For the text-containing cell, return its midpoint in [X, Y] coordinate format. 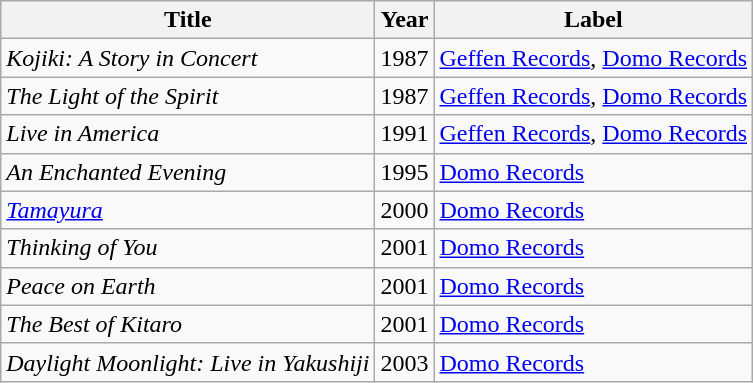
Daylight Moonlight: Live in Yakushiji [188, 362]
Live in America [188, 134]
Kojiki: A Story in Concert [188, 58]
Peace on Earth [188, 286]
Tamayura [188, 210]
Year [404, 20]
The Light of the Spirit [188, 96]
The Best of Kitaro [188, 324]
1995 [404, 172]
Thinking of You [188, 248]
2000 [404, 210]
An Enchanted Evening [188, 172]
1991 [404, 134]
2003 [404, 362]
Title [188, 20]
Label [594, 20]
